Identify which cell holds the provided text, then report its [x, y] central coordinate. 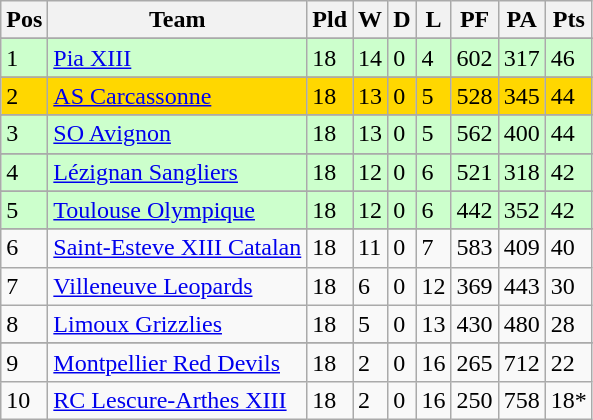
Saint-Esteve XIII Catalan [178, 248]
Limoux Grizzlies [178, 324]
562 [474, 134]
583 [474, 248]
22 [568, 362]
265 [474, 362]
Pts [568, 20]
10 [24, 400]
14 [370, 58]
1 [24, 58]
Pia XIII [178, 58]
46 [568, 58]
PA [522, 20]
442 [474, 210]
30 [568, 286]
521 [474, 172]
758 [522, 400]
443 [522, 286]
11 [370, 248]
250 [474, 400]
430 [474, 324]
28 [568, 324]
Pos [24, 20]
712 [522, 362]
PF [474, 20]
400 [522, 134]
352 [522, 210]
318 [522, 172]
W [370, 20]
Toulouse Olympique [178, 210]
Team [178, 20]
L [434, 20]
528 [474, 96]
369 [474, 286]
SO Avignon [178, 134]
409 [522, 248]
18* [568, 400]
3 [24, 134]
Lézignan Sangliers [178, 172]
Pld [330, 20]
8 [24, 324]
AS Carcassonne [178, 96]
D [402, 20]
317 [522, 58]
602 [474, 58]
Villeneuve Leopards [178, 286]
480 [522, 324]
RC Lescure-Arthes XIII [178, 400]
40 [568, 248]
Montpellier Red Devils [178, 362]
345 [522, 96]
9 [24, 362]
